Find where the given text appears and provide that cell's center as (X, Y) coordinate. 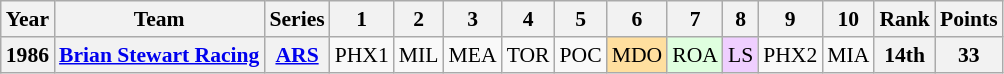
MIA (848, 55)
Series (296, 19)
33 (969, 55)
10 (848, 19)
PHX1 (362, 55)
1986 (28, 55)
4 (528, 19)
8 (740, 19)
MDO (638, 55)
Points (969, 19)
2 (419, 19)
Team (159, 19)
LS (740, 55)
Rank (904, 19)
Brian Stewart Racing (159, 55)
ROA (695, 55)
7 (695, 19)
5 (581, 19)
3 (473, 19)
9 (790, 19)
ARS (296, 55)
14th (904, 55)
Year (28, 19)
6 (638, 19)
1 (362, 19)
MEA (473, 55)
PHX2 (790, 55)
POC (581, 55)
MIL (419, 55)
TOR (528, 55)
